Provide the [X, Y] coordinate of the cell's center where the given text is located.  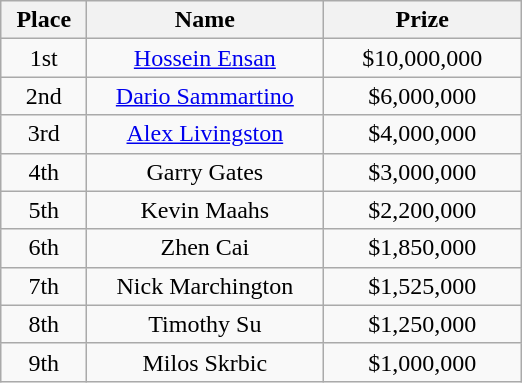
$1,000,000 [422, 362]
Prize [422, 20]
Garry Gates [205, 172]
Hossein Ensan [205, 58]
Zhen Cai [205, 248]
7th [44, 286]
$4,000,000 [422, 134]
Name [205, 20]
Nick Marchington [205, 286]
$2,200,000 [422, 210]
Kevin Maahs [205, 210]
Place [44, 20]
3rd [44, 134]
Timothy Su [205, 324]
Milos Skrbic [205, 362]
Dario Sammartino [205, 96]
6th [44, 248]
$1,525,000 [422, 286]
8th [44, 324]
$3,000,000 [422, 172]
2nd [44, 96]
5th [44, 210]
$10,000,000 [422, 58]
Alex Livingston [205, 134]
$1,250,000 [422, 324]
$6,000,000 [422, 96]
1st [44, 58]
9th [44, 362]
4th [44, 172]
$1,850,000 [422, 248]
